Detect which cell encompasses the target text, then output its [x, y] center coordinate. 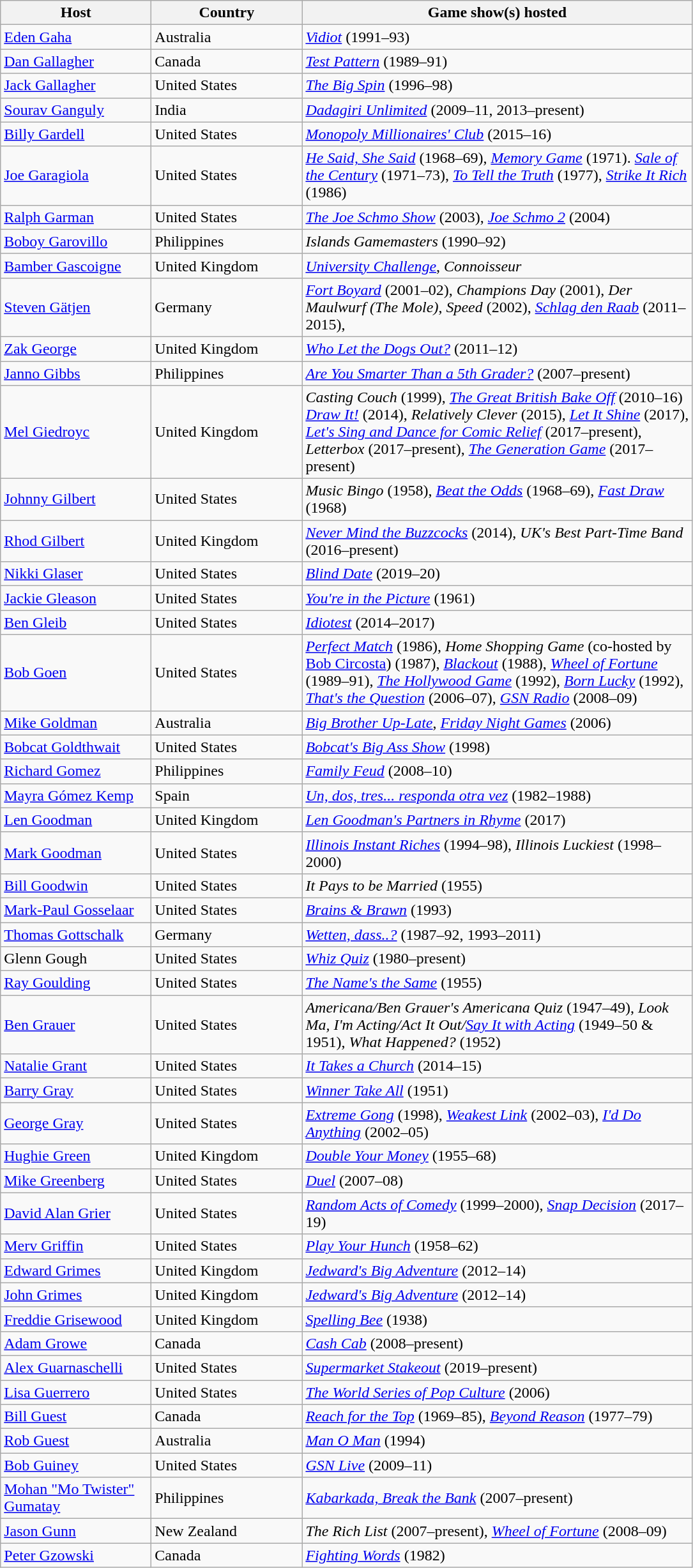
Len Goodman [76, 820]
New Zealand [227, 1531]
Blind Date (2019–20) [497, 574]
India [227, 110]
It Pays to be Married (1955) [497, 886]
Test Pattern (1989–91) [497, 61]
Bobcat Goldthwait [76, 747]
David Alan Grier [76, 1213]
He Said, She Said (1968–69), Memory Game (1971). Sale of the Century (1971–73), To Tell the Truth (1977), Strike It Rich (1986) [497, 176]
Richard Gomez [76, 771]
Zak George [76, 349]
Natalie Grant [76, 1066]
Music Bingo (1958), Beat the Odds (1968–69), Fast Draw (1968) [497, 499]
John Grimes [76, 1295]
Family Feud (2008–10) [497, 771]
Islands Gamemasters (1990–92) [497, 241]
Joe Garagiola [76, 176]
Lisa Guerrero [76, 1392]
Reach for the Top (1969–85), Beyond Reason (1977–79) [497, 1417]
Americana/Ben Grauer's Americana Quiz (1947–49), Look Ma, I'm Acting/Act It Out/Say It with Acting (1949–50 & 1951), What Happened? (1952) [497, 1025]
Ralph Garman [76, 217]
Dan Gallagher [76, 61]
Vidiot (1991–93) [497, 37]
Country [227, 13]
Boboy Garovillo [76, 241]
The Name's the Same (1955) [497, 983]
Hughie Green [76, 1156]
The Joe Schmo Show (2003), Joe Schmo 2 (2004) [497, 217]
GSN Live (2009–11) [497, 1465]
Bob Goen [76, 673]
Billy Gardell [76, 134]
Ben Grauer [76, 1025]
Idiotest (2014–2017) [497, 622]
Freddie Grisewood [76, 1319]
You're in the Picture (1961) [497, 598]
University Challenge, Connoisseur [497, 266]
Johnny Gilbert [76, 499]
Ray Goulding [76, 983]
Winner Take All (1951) [497, 1090]
Wetten, dass..? (1987–92, 1993–2011) [497, 934]
Play Your Hunch (1958–62) [497, 1246]
Rhod Gilbert [76, 541]
Spelling Bee (1938) [497, 1319]
Mel Giedroyc [76, 432]
Merv Griffin [76, 1246]
Rob Guest [76, 1441]
Supermarket Stakeout (2019–present) [497, 1368]
Thomas Gottschalk [76, 934]
Monopoly Millionaires' Club (2015–16) [497, 134]
Game show(s) hosted [497, 13]
Jack Gallagher [76, 86]
It Takes a Church (2014–15) [497, 1066]
Host [76, 13]
Steven Gätjen [76, 307]
Are You Smarter Than a 5th Grader? (2007–present) [497, 373]
Mike Goldman [76, 723]
Mohan "Mo Twister" Gumatay [76, 1498]
Cash Cab (2008–present) [497, 1343]
Sourav Ganguly [76, 110]
Glenn Gough [76, 959]
Fort Boyard (2001–02), Champions Day (2001), Der Maulwurf (The Mole), Speed (2002), Schlag den Raab (2011–2015), [497, 307]
Who Let the Dogs Out? (2011–12) [497, 349]
Never Mind the Buzzcocks (2014), UK's Best Part-Time Band (2016–present) [497, 541]
Mark-Paul Gosselaar [76, 910]
Man O Man (1994) [497, 1441]
Un, dos, tres... responda otra vez (1982–1988) [497, 795]
Nikki Glaser [76, 574]
Fighting Words (1982) [497, 1555]
Edward Grimes [76, 1270]
Ben Gleib [76, 622]
Big Brother Up-Late, Friday Night Games (2006) [497, 723]
Bob Guiney [76, 1465]
Bobcat's Big Ass Show (1998) [497, 747]
Janno Gibbs [76, 373]
Alex Guarnaschelli [76, 1368]
Jason Gunn [76, 1531]
Adam Growe [76, 1343]
Mayra Gómez Kemp [76, 795]
Barry Gray [76, 1090]
Eden Gaha [76, 37]
Random Acts of Comedy (1999–2000), Snap Decision (2017–19) [497, 1213]
Extreme Gong (1998), Weakest Link (2002–03), I'd Do Anything (2002–05) [497, 1124]
Kabarkada, Break the Bank (2007–present) [497, 1498]
Dadagiri Unlimited (2009–11, 2013–present) [497, 110]
Brains & Brawn (1993) [497, 910]
Illinois Instant Riches (1994–98), Illinois Luckiest (1998–2000) [497, 853]
The Big Spin (1996–98) [497, 86]
Mark Goodman [76, 853]
Duel (2007–08) [497, 1180]
Double Your Money (1955–68) [497, 1156]
The Rich List (2007–present), Wheel of Fortune (2008–09) [497, 1531]
George Gray [76, 1124]
The World Series of Pop Culture (2006) [497, 1392]
Bill Goodwin [76, 886]
Bamber Gascoigne [76, 266]
Whiz Quiz (1980–present) [497, 959]
Peter Gzowski [76, 1555]
Jackie Gleason [76, 598]
Len Goodman's Partners in Rhyme (2017) [497, 820]
Mike Greenberg [76, 1180]
Bill Guest [76, 1417]
Spain [227, 795]
